Return (X, Y) of the center of cell containing provided text 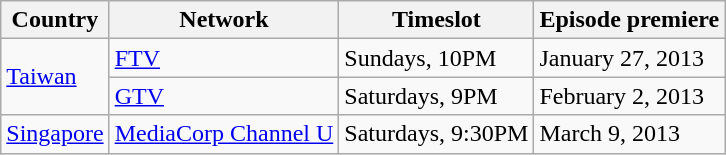
GTV (224, 96)
MediaCorp Channel U (224, 134)
January 27, 2013 (630, 58)
March 9, 2013 (630, 134)
Timeslot (436, 20)
Saturdays, 9PM (436, 96)
Network (224, 20)
Singapore (55, 134)
Sundays, 10PM (436, 58)
FTV (224, 58)
Saturdays, 9:30PM (436, 134)
Taiwan (55, 77)
Episode premiere (630, 20)
Country (55, 20)
February 2, 2013 (630, 96)
